Search for the cell housing the specified text and yield its (x, y) center coordinate. 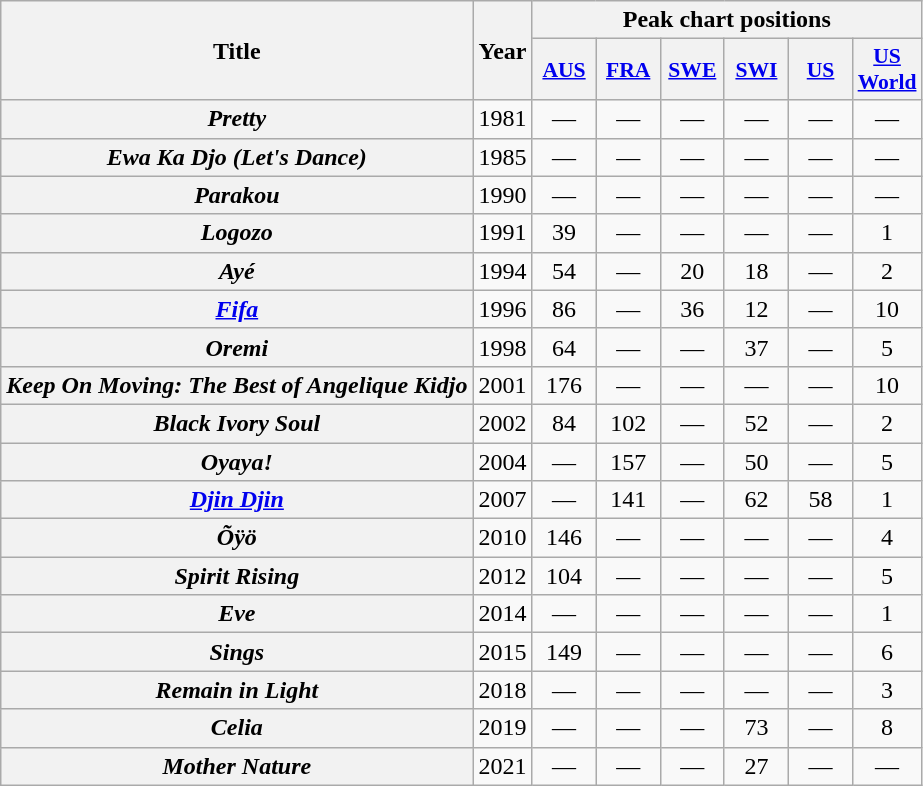
Oyaya! (237, 461)
149 (564, 652)
1996 (502, 309)
104 (564, 576)
20 (692, 271)
SWI (756, 70)
Black Ivory Soul (237, 423)
84 (564, 423)
Õÿö (237, 538)
2007 (502, 500)
Fifa (237, 309)
2001 (502, 385)
50 (756, 461)
73 (756, 728)
Mother Nature (237, 766)
Sings (237, 652)
86 (564, 309)
2004 (502, 461)
52 (756, 423)
Ewa Ka Djo (Let's Dance) (237, 157)
Title (237, 50)
1994 (502, 271)
2018 (502, 690)
Parakou (237, 195)
FRA (628, 70)
Djin Djin (237, 500)
AUS (564, 70)
2015 (502, 652)
141 (628, 500)
64 (564, 347)
Year (502, 50)
Logozo (237, 233)
1985 (502, 157)
1998 (502, 347)
6 (888, 652)
157 (628, 461)
2012 (502, 576)
2021 (502, 766)
146 (564, 538)
39 (564, 233)
USWorld (888, 70)
Peak chart positions (727, 20)
27 (756, 766)
Celia (237, 728)
2010 (502, 538)
36 (692, 309)
102 (628, 423)
2019 (502, 728)
18 (756, 271)
37 (756, 347)
62 (756, 500)
12 (756, 309)
US (820, 70)
Oremi (237, 347)
1991 (502, 233)
Keep On Moving: The Best of Angelique Kidjo (237, 385)
54 (564, 271)
Eve (237, 614)
Pretty (237, 119)
58 (820, 500)
176 (564, 385)
Spirit Rising (237, 576)
4 (888, 538)
1981 (502, 119)
Remain in Light (237, 690)
3 (888, 690)
8 (888, 728)
SWE (692, 70)
2002 (502, 423)
1990 (502, 195)
2014 (502, 614)
Ayé (237, 271)
